Identify which cell holds the provided text, then report its (x, y) central coordinate. 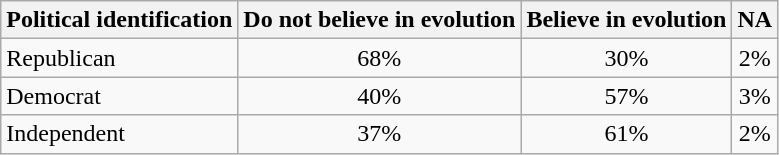
Believe in evolution (626, 20)
Republican (120, 58)
NA (755, 20)
68% (380, 58)
37% (380, 134)
40% (380, 96)
Independent (120, 134)
57% (626, 96)
30% (626, 58)
61% (626, 134)
Political identification (120, 20)
Democrat (120, 96)
3% (755, 96)
Do not believe in evolution (380, 20)
